Search for the cell housing the specified text and yield its [X, Y] center coordinate. 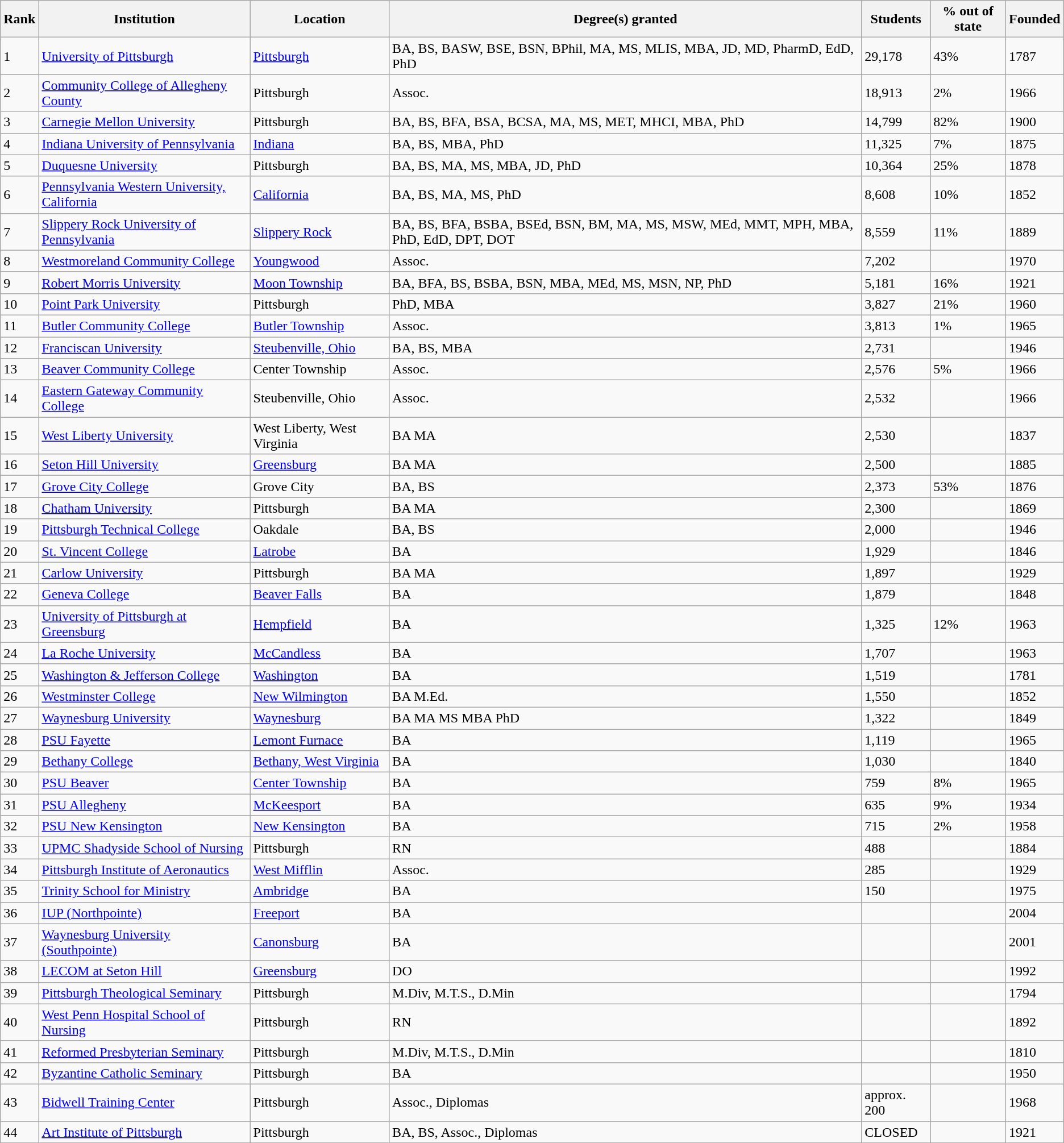
23 [19, 624]
29,178 [896, 56]
1875 [1034, 144]
West Penn Hospital School of Nursing [144, 1022]
14,799 [896, 122]
Carnegie Mellon University [144, 122]
1900 [1034, 122]
44 [19, 1132]
39 [19, 993]
1878 [1034, 165]
BA, BS, BFA, BSBA, BSEd, BSN, BM, MA, MS, MSW, MEd, MMT, MPH, MBA, PhD, EdD, DPT, DOT [625, 232]
43% [969, 56]
1,707 [896, 653]
Washington [319, 675]
BA, BS, MA, MS, PhD [625, 194]
IUP (Northpointe) [144, 913]
Oakdale [319, 530]
37 [19, 942]
1794 [1034, 993]
Art Institute of Pittsburgh [144, 1132]
Eastern Gateway Community College [144, 399]
Ambridge [319, 891]
21 [19, 573]
DO [625, 971]
25% [969, 165]
2,373 [896, 487]
New Kensington [319, 826]
1975 [1034, 891]
21% [969, 304]
22 [19, 595]
20 [19, 551]
New Wilmington [319, 696]
Rank [19, 19]
5,181 [896, 282]
11% [969, 232]
18,913 [896, 93]
285 [896, 870]
1,030 [896, 762]
PSU New Kensington [144, 826]
2,731 [896, 347]
1950 [1034, 1073]
West Liberty University [144, 435]
17 [19, 487]
BA, BS, MBA [625, 347]
Waynesburg University (Southpointe) [144, 942]
1 [19, 56]
BA, BS, BFA, BSA, BCSA, MA, MS, MET, MHCI, MBA, PhD [625, 122]
1869 [1034, 508]
Location [319, 19]
29 [19, 762]
35 [19, 891]
2 [19, 93]
1992 [1034, 971]
12 [19, 347]
Carlow University [144, 573]
2,530 [896, 435]
Grove City College [144, 487]
4 [19, 144]
16 [19, 465]
BA, BS, Assoc., Diplomas [625, 1132]
Waynesburg [319, 718]
Institution [144, 19]
1846 [1034, 551]
Washington & Jefferson College [144, 675]
1958 [1034, 826]
33 [19, 848]
Bethany, West Virginia [319, 762]
10 [19, 304]
Community College of Allegheny County [144, 93]
Point Park University [144, 304]
1848 [1034, 595]
1,519 [896, 675]
2001 [1034, 942]
28 [19, 739]
BA MA MS MBA PhD [625, 718]
1968 [1034, 1103]
8,608 [896, 194]
1934 [1034, 805]
Franciscan University [144, 347]
St. Vincent College [144, 551]
Chatham University [144, 508]
7,202 [896, 261]
5 [19, 165]
Youngwood [319, 261]
1810 [1034, 1051]
8% [969, 783]
Beaver Falls [319, 595]
Duquesne University [144, 165]
BA M.Ed. [625, 696]
Moon Township [319, 282]
1849 [1034, 718]
Geneva College [144, 595]
2,576 [896, 369]
CLOSED [896, 1132]
Hempfield [319, 624]
2,300 [896, 508]
40 [19, 1022]
PSU Fayette [144, 739]
1889 [1034, 232]
15 [19, 435]
6 [19, 194]
8 [19, 261]
10,364 [896, 165]
PhD, MBA [625, 304]
10% [969, 194]
1781 [1034, 675]
Slippery Rock University of Pennsylvania [144, 232]
BA, BFA, BS, BSBA, BSN, MBA, MEd, MS, MSN, NP, PhD [625, 282]
Trinity School for Ministry [144, 891]
University of Pittsburgh at Greensburg [144, 624]
24 [19, 653]
1970 [1034, 261]
Freeport [319, 913]
1837 [1034, 435]
3,813 [896, 326]
12% [969, 624]
7% [969, 144]
1,322 [896, 718]
West Mifflin [319, 870]
Degree(s) granted [625, 19]
8,559 [896, 232]
California [319, 194]
PSU Allegheny [144, 805]
Pittsburgh Technical College [144, 530]
2,500 [896, 465]
1,325 [896, 624]
Latrobe [319, 551]
PSU Beaver [144, 783]
BA, BS, MA, MS, MBA, JD, PhD [625, 165]
UPMC Shadyside School of Nursing [144, 848]
27 [19, 718]
1840 [1034, 762]
2,000 [896, 530]
18 [19, 508]
Slippery Rock [319, 232]
McCandless [319, 653]
Reformed Presbyterian Seminary [144, 1051]
150 [896, 891]
La Roche University [144, 653]
759 [896, 783]
Beaver Community College [144, 369]
McKeesport [319, 805]
Lemont Furnace [319, 739]
Bethany College [144, 762]
715 [896, 826]
3 [19, 122]
1892 [1034, 1022]
1,897 [896, 573]
Canonsburg [319, 942]
14 [19, 399]
Pittsburgh Theological Seminary [144, 993]
Pennsylvania Western University, California [144, 194]
1885 [1034, 465]
13 [19, 369]
38 [19, 971]
Westmoreland Community College [144, 261]
BA, BS, BASW, BSE, BSN, BPhil, MA, MS, MLIS, MBA, JD, MD, PharmD, EdD, PhD [625, 56]
Students [896, 19]
Bidwell Training Center [144, 1103]
1,929 [896, 551]
16% [969, 282]
25 [19, 675]
11 [19, 326]
Butler Township [319, 326]
BA, BS, MBA, PhD [625, 144]
Assoc., Diplomas [625, 1103]
Indiana University of Pennsylvania [144, 144]
1787 [1034, 56]
1,550 [896, 696]
43 [19, 1103]
Founded [1034, 19]
488 [896, 848]
5% [969, 369]
34 [19, 870]
53% [969, 487]
1,119 [896, 739]
635 [896, 805]
1884 [1034, 848]
36 [19, 913]
Byzantine Catholic Seminary [144, 1073]
7 [19, 232]
Robert Morris University [144, 282]
19 [19, 530]
32 [19, 826]
26 [19, 696]
1876 [1034, 487]
Grove City [319, 487]
Butler Community College [144, 326]
3,827 [896, 304]
1,879 [896, 595]
Pittsburgh Institute of Aeronautics [144, 870]
approx. 200 [896, 1103]
2004 [1034, 913]
% out of state [969, 19]
1960 [1034, 304]
9% [969, 805]
31 [19, 805]
University of Pittsburgh [144, 56]
42 [19, 1073]
1% [969, 326]
30 [19, 783]
41 [19, 1051]
2,532 [896, 399]
11,325 [896, 144]
Seton Hill University [144, 465]
9 [19, 282]
Indiana [319, 144]
Westminster College [144, 696]
82% [969, 122]
West Liberty, West Virginia [319, 435]
LECOM at Seton Hill [144, 971]
Waynesburg University [144, 718]
